Determine the [X, Y] coordinate at the center of the cell enclosing the given text.  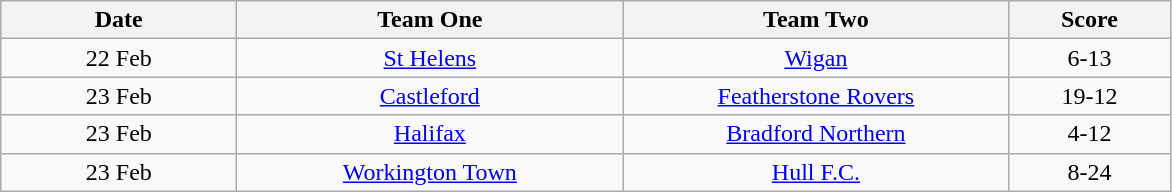
22 Feb [119, 58]
St Helens [430, 58]
Workington Town [430, 172]
8-24 [1090, 172]
Team One [430, 20]
19-12 [1090, 96]
Wigan [816, 58]
6-13 [1090, 58]
Team Two [816, 20]
Featherstone Rovers [816, 96]
Castleford [430, 96]
Halifax [430, 134]
Date [119, 20]
Bradford Northern [816, 134]
Score [1090, 20]
Hull F.C. [816, 172]
4-12 [1090, 134]
